Locate the cell with the specified text and output its (X, Y) center coordinate. 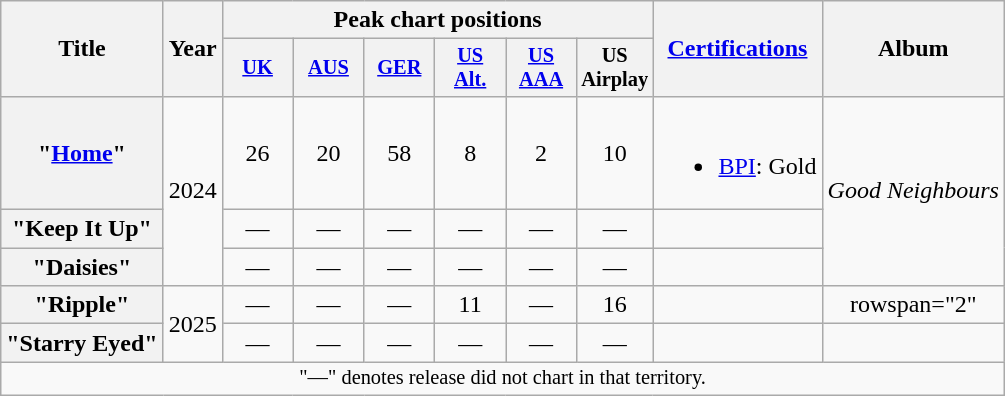
2025 (192, 324)
"Starry Eyed" (82, 343)
16 (614, 305)
Title (82, 49)
10 (614, 152)
Peak chart positions (438, 20)
26 (258, 152)
AUS (328, 68)
2024 (192, 190)
"Daisies" (82, 267)
8 (470, 152)
11 (470, 305)
2 (542, 152)
GER (400, 68)
"Ripple" (82, 305)
Album (913, 49)
Good Neighbours (913, 190)
Year (192, 49)
USAirplay (614, 68)
"Home" (82, 152)
58 (400, 152)
20 (328, 152)
BPI: Gold (738, 152)
"—" denotes release did not chart in that territory. (503, 379)
Certifications (738, 49)
USAAA (542, 68)
rowspan="2" (913, 305)
USAlt. (470, 68)
UK (258, 68)
"Keep It Up" (82, 229)
